Find where the given text appears and provide that cell's center as [x, y] coordinate. 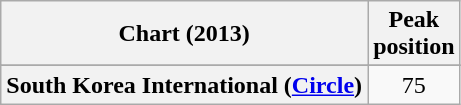
75 [414, 85]
Peakposition [414, 34]
South Korea International (Circle) [184, 85]
Chart (2013) [184, 34]
